Detect which cell encompasses the target text, then output its (X, Y) center coordinate. 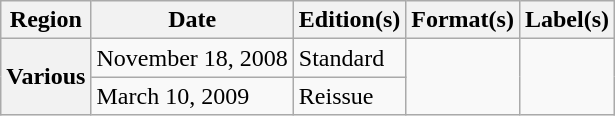
Format(s) (463, 20)
Label(s) (566, 20)
March 10, 2009 (192, 96)
Standard (349, 58)
Edition(s) (349, 20)
Date (192, 20)
November 18, 2008 (192, 58)
Reissue (349, 96)
Region (46, 20)
Various (46, 77)
